Return the [X, Y] coordinate for the center point of the cell that contains the specified text.  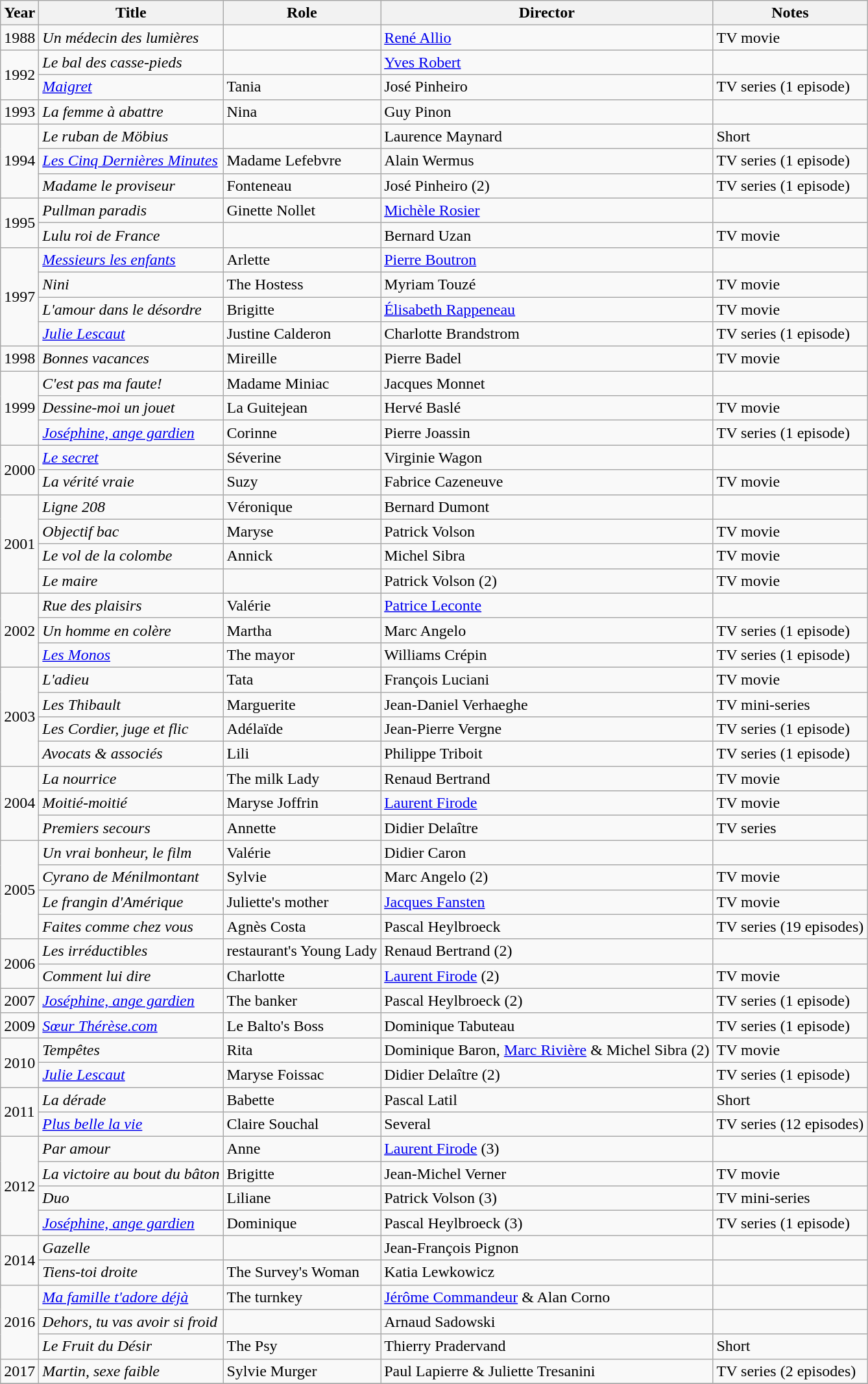
Patrick Volson [547, 531]
Plus belle la vie [131, 1124]
restaurant's Young Lady [302, 951]
Dehors, tu vas avoir si froid [131, 1322]
Nina [302, 112]
1994 [19, 161]
2001 [19, 544]
Katia Lewkowicz [547, 1272]
Anne [302, 1149]
Tata [302, 679]
2017 [19, 1371]
Liliane [302, 1198]
Ginette Nollet [302, 210]
Maryse [302, 531]
Le Balto's Boss [302, 1025]
Claire Souchal [302, 1124]
L'adieu [131, 679]
The turnkey [302, 1297]
C'est pas ma faute! [131, 383]
2016 [19, 1322]
Le vol de la colombe [131, 556]
Pascal Latil [547, 1100]
Marc Angelo [547, 630]
2010 [19, 1062]
Un médecin des lumières [131, 38]
Lulu roi de France [131, 235]
2012 [19, 1186]
Williams Crépin [547, 655]
Jean-Daniel Verhaeghe [547, 704]
Role [302, 13]
Pierre Joassin [547, 433]
Maryse Joffrin [302, 803]
Several [547, 1124]
Bonnes vacances [131, 359]
Dominique Baron, Marc Rivière & Michel Sibra (2) [547, 1050]
Charlotte [302, 976]
TV series (19 episodes) [790, 927]
Le frangin d'Amérique [131, 902]
La nourrice [131, 779]
Director [547, 13]
Laurent Firode (2) [547, 976]
La dérade [131, 1100]
Véronique [302, 507]
Juliette's mother [302, 902]
Laurent Firode [547, 803]
La vérité vraie [131, 482]
Michèle Rosier [547, 210]
Bernard Dumont [547, 507]
Virginie Wagon [547, 457]
Ma famille t'adore déjà [131, 1297]
Jacques Monnet [547, 383]
La victoire au bout du bâton [131, 1174]
The Psy [302, 1346]
Comment lui dire [131, 976]
Séverine [302, 457]
Duo [131, 1198]
Dominique Tabuteau [547, 1025]
Patrick Volson (2) [547, 581]
2009 [19, 1025]
Sylvie Murger [302, 1371]
Madame le proviseur [131, 186]
Laurence Maynard [547, 136]
TV series (2 episodes) [790, 1371]
Mireille [302, 359]
TV series (12 episodes) [790, 1124]
The Survey's Woman [302, 1272]
François Luciani [547, 679]
Marc Angelo (2) [547, 877]
Les Cinq Dernières Minutes [131, 161]
Didier Caron [547, 853]
Fabrice Cazeneuve [547, 482]
Didier Delaître [547, 828]
Arnaud Sadowski [547, 1322]
Hervé Baslé [547, 408]
Yves Robert [547, 62]
Martin, sexe faible [131, 1371]
Bernard Uzan [547, 235]
Marguerite [302, 704]
José Pinheiro (2) [547, 186]
Fonteneau [302, 186]
Pierre Badel [547, 359]
Adélaïde [302, 729]
Pascal Heylbroeck (3) [547, 1223]
Patrick Volson (3) [547, 1198]
Notes [790, 13]
Tiens-toi droite [131, 1272]
Premiers secours [131, 828]
Babette [302, 1100]
Annette [302, 828]
Le bal des casse-pieds [131, 62]
Pierre Boutron [547, 260]
Objectif bac [131, 531]
L'amour dans le désordre [131, 310]
Paul Lapierre & Juliette Tresanini [547, 1371]
Alain Wermus [547, 161]
Un vrai bonheur, le film [131, 853]
Charlotte Brandstrom [547, 334]
2007 [19, 1001]
Sœur Thérèse.com [131, 1025]
Moitié-moitié [131, 803]
Myriam Touzé [547, 284]
Madame Miniac [302, 383]
Gazelle [131, 1248]
Martha [302, 630]
Maigret [131, 87]
1993 [19, 112]
Un homme en colère [131, 630]
Jean-François Pignon [547, 1248]
2014 [19, 1260]
Suzy [302, 482]
Par amour [131, 1149]
Annick [302, 556]
Tempêtes [131, 1050]
Patrice Leconte [547, 605]
2003 [19, 716]
Arlette [302, 260]
La Guitejean [302, 408]
Le secret [131, 457]
Pascal Heylbroeck (2) [547, 1001]
Rue des plaisirs [131, 605]
Dominique [302, 1223]
1992 [19, 75]
Pullman paradis [131, 210]
Jean-Pierre Vergne [547, 729]
Year [19, 13]
The Hostess [302, 284]
2000 [19, 470]
Pascal Heylbroeck [547, 927]
Jacques Fansten [547, 902]
2005 [19, 890]
Sylvie [302, 877]
1988 [19, 38]
Corinne [302, 433]
Les Thibault [131, 704]
Les Monos [131, 655]
1995 [19, 223]
Justine Calderon [302, 334]
Le maire [131, 581]
René Allio [547, 38]
Renaud Bertrand [547, 779]
Messieurs les enfants [131, 260]
Élisabeth Rappeneau [547, 310]
Maryse Foissac [302, 1074]
Le ruban de Möbius [131, 136]
Le Fruit du Désir [131, 1346]
Laurent Firode (3) [547, 1149]
Cyrano de Ménilmontant [131, 877]
Tania [302, 87]
2006 [19, 964]
1999 [19, 408]
Renaud Bertrand (2) [547, 951]
Nini [131, 284]
Rita [302, 1050]
2002 [19, 630]
Guy Pinon [547, 112]
Les irréductibles [131, 951]
2011 [19, 1112]
La femme à abattre [131, 112]
2004 [19, 803]
The milk Lady [302, 779]
Thierry Pradervand [547, 1346]
Dessine-moi un jouet [131, 408]
Michel Sibra [547, 556]
Title [131, 13]
TV series [790, 828]
Avocats & associés [131, 754]
Jérôme Commandeur & Alan Corno [547, 1297]
Philippe Triboit [547, 754]
Agnès Costa [302, 927]
1997 [19, 297]
Ligne 208 [131, 507]
1998 [19, 359]
The mayor [302, 655]
Lili [302, 754]
Les Cordier, juge et flic [131, 729]
José Pinheiro [547, 87]
Faites comme chez vous [131, 927]
Didier Delaître (2) [547, 1074]
Jean-Michel Verner [547, 1174]
Madame Lefebvre [302, 161]
The banker [302, 1001]
